Search for the cell housing the specified text and yield its (x, y) center coordinate. 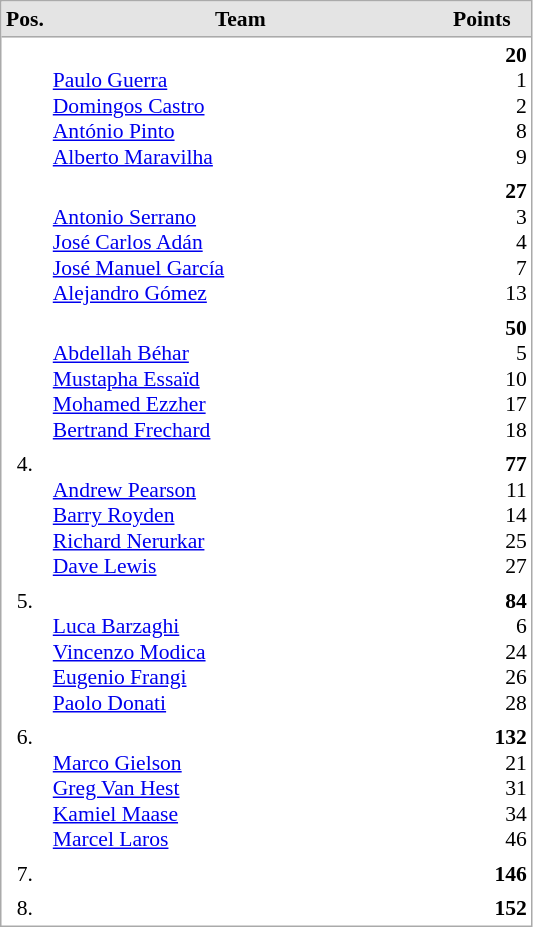
Abdellah Béhar Mustapha Essaïd Mohamed Ezzher Bertrand Frechard (240, 378)
Andrew Pearson Barry Royden Richard Nerurkar Dave Lewis (240, 515)
27 3 4 7 13 (482, 242)
132 21 31 34 46 (482, 788)
5. (26, 652)
20 1 2 8 9 (482, 106)
Luca Barzaghi Vincenzo Modica Eugenio Frangi Paolo Donati (240, 652)
7. (26, 873)
Antonio Serrano José Carlos Adán José Manuel García Alejandro Gómez (240, 242)
Marco Gielson Greg Van Hest Kamiel Maase Marcel Laros (240, 788)
84 6 24 26 28 (482, 652)
8. (26, 908)
4. (26, 515)
Paulo Guerra Domingos Castro António Pinto Alberto Maravilha (240, 106)
50 5 10 17 18 (482, 378)
6. (26, 788)
152 (482, 908)
146 (482, 873)
Team (240, 20)
77 11 14 25 27 (482, 515)
Pos. (26, 20)
Points (482, 20)
